Locate the cell with the specified text and output its (x, y) center coordinate. 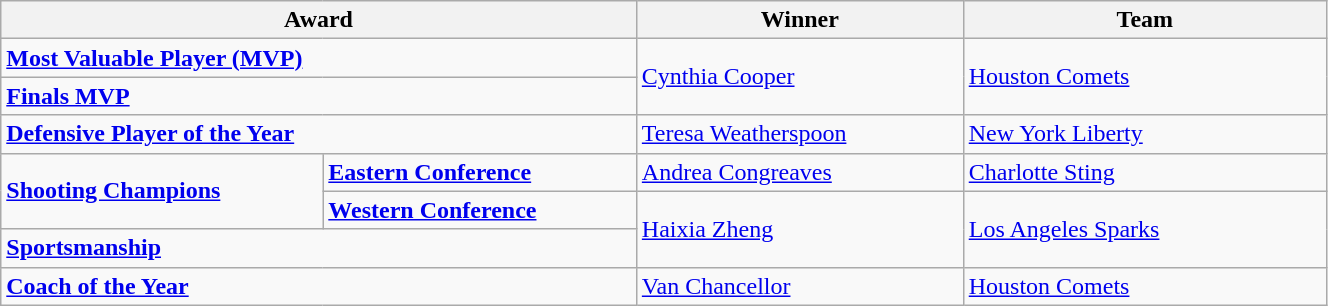
Eastern Conference (480, 172)
Finals MVP (319, 96)
Los Angeles Sparks (1144, 229)
Charlotte Sting (1144, 172)
Defensive Player of the Year (319, 134)
Award (319, 20)
Andrea Congreaves (800, 172)
Cynthia Cooper (800, 77)
Western Conference (480, 210)
Winner (800, 20)
Shooting Champions (162, 191)
New York Liberty (1144, 134)
Teresa Weatherspoon (800, 134)
Haixia Zheng (800, 229)
Most Valuable Player (MVP) (319, 58)
Van Chancellor (800, 286)
Sportsmanship (319, 248)
Team (1144, 20)
Coach of the Year (319, 286)
